Capture the cell that displays the provided text and extract its [x, y] central coordinate. 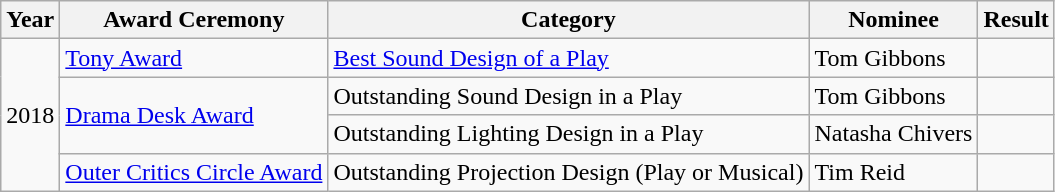
2018 [30, 115]
Tony Award [194, 58]
Best Sound Design of a Play [568, 58]
Tim Reid [894, 172]
Result [1016, 20]
Year [30, 20]
Outer Critics Circle Award [194, 172]
Nominee [894, 20]
Drama Desk Award [194, 115]
Award Ceremony [194, 20]
Category [568, 20]
Natasha Chivers [894, 134]
Outstanding Sound Design in a Play [568, 96]
Outstanding Lighting Design in a Play [568, 134]
Outstanding Projection Design (Play or Musical) [568, 172]
